Return (X, Y) of the center of cell containing provided text 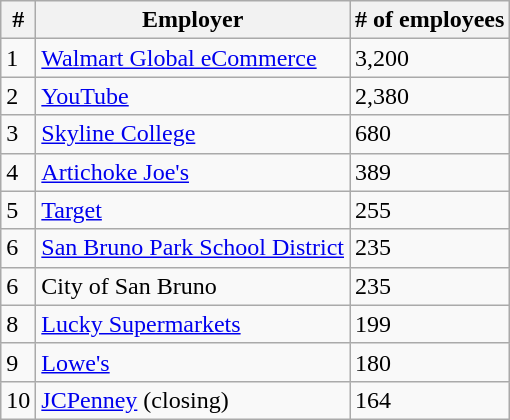
# (18, 20)
4 (18, 172)
Employer (193, 20)
Lowe's (193, 362)
City of San Bruno (193, 286)
Lucky Supermarkets (193, 324)
389 (430, 172)
Artichoke Joe's (193, 172)
Target (193, 210)
2,380 (430, 96)
199 (430, 324)
Walmart Global eCommerce (193, 58)
10 (18, 400)
# of employees (430, 20)
180 (430, 362)
680 (430, 134)
2 (18, 96)
3,200 (430, 58)
255 (430, 210)
JCPenney (closing) (193, 400)
YouTube (193, 96)
1 (18, 58)
San Bruno Park School District (193, 248)
5 (18, 210)
Skyline College (193, 134)
9 (18, 362)
3 (18, 134)
8 (18, 324)
164 (430, 400)
